Identify which cell holds the provided text, then report its [x, y] central coordinate. 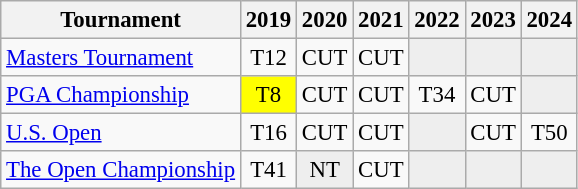
T12 [268, 58]
T16 [268, 133]
2024 [549, 20]
T50 [549, 133]
2022 [437, 20]
The Open Championship [121, 170]
T8 [268, 95]
2021 [381, 20]
NT [325, 170]
Tournament [121, 20]
Masters Tournament [121, 58]
2023 [493, 20]
T34 [437, 95]
2019 [268, 20]
U.S. Open [121, 133]
T41 [268, 170]
2020 [325, 20]
PGA Championship [121, 95]
